Output the (x, y) coordinate of the center of the cell containing the given text.  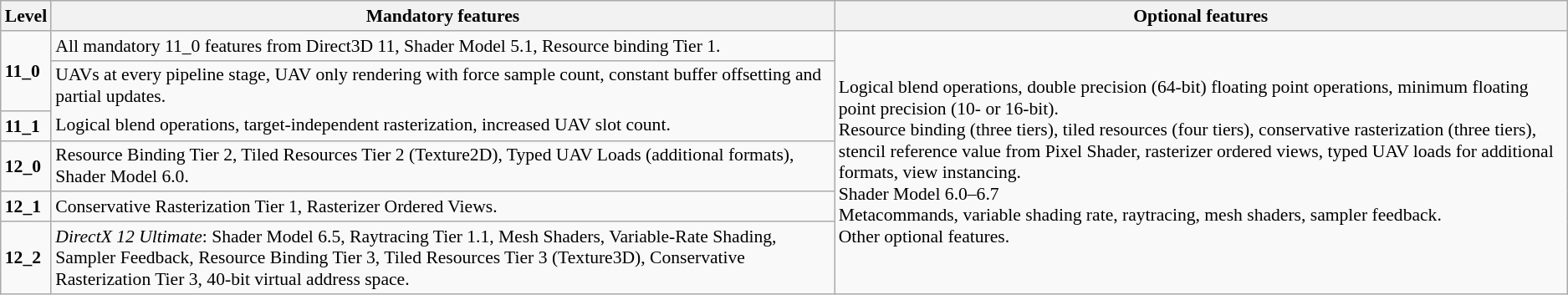
Logical blend operations, target-independent rasterization, increased UAV slot count. (442, 126)
All mandatory 11_0 features from Direct3D 11, Shader Model 5.1, Resource binding Tier 1. (442, 46)
UAVs at every pipeline stage, UAV only rendering with force sample count, constant buffer offsetting and partial updates. (442, 85)
Level (26, 16)
11_1 (26, 126)
12_2 (26, 257)
Resource Binding Tier 2, Tiled Resources Tier 2 (Texture2D), Typed UAV Loads (additional formats), Shader Model 6.0. (442, 165)
11_0 (26, 71)
12_1 (26, 207)
Conservative Rasterization Tier 1, Rasterizer Ordered Views. (442, 207)
Optional features (1201, 16)
12_0 (26, 165)
Mandatory features (442, 16)
